Provide the [x, y] coordinate of the cell's center where the given text is located.  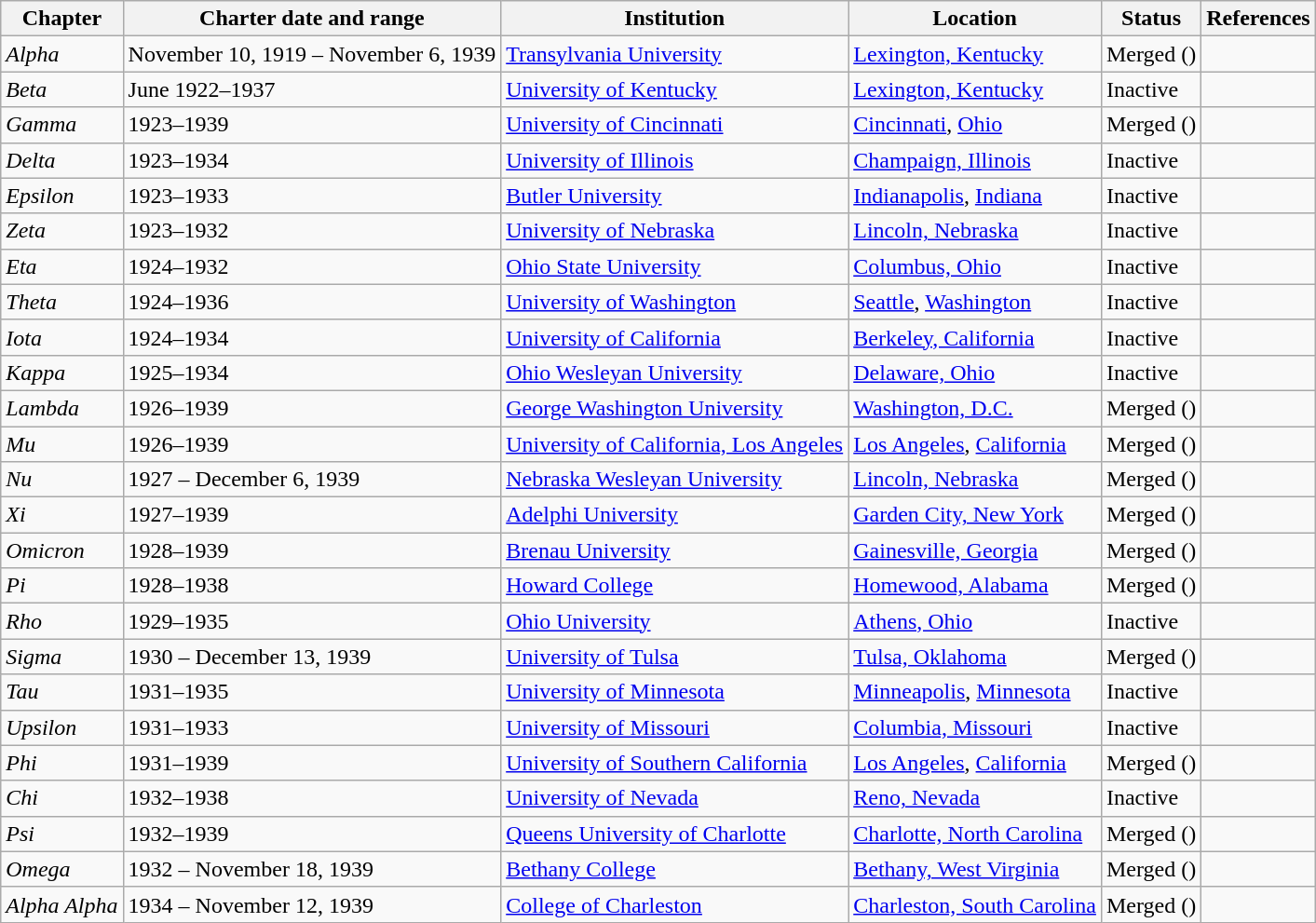
Transylvania University [674, 54]
Tau [61, 692]
1924–1936 [312, 302]
1932–1938 [312, 798]
Epsilon [61, 196]
1924–1934 [312, 337]
Rho [61, 621]
Phi [61, 763]
1929–1935 [312, 621]
1923–1932 [312, 231]
Sigma [61, 657]
Bethany College [674, 869]
1923–1933 [312, 196]
1927–1939 [312, 515]
Garden City, New York [975, 515]
Chi [61, 798]
Omicron [61, 550]
Butler University [674, 196]
Tulsa, Oklahoma [975, 657]
Ohio Wesleyan University [674, 373]
1923–1934 [312, 160]
Location [975, 19]
June 1922–1937 [312, 89]
Gamma [61, 125]
1932–1939 [312, 834]
Charleston, South Carolina [975, 904]
Columbus, Ohio [975, 266]
Seattle, Washington [975, 302]
Ohio University [674, 621]
Minneapolis, Minnesota [975, 692]
Howard College [674, 586]
Mu [61, 444]
Washington, D.C. [975, 408]
Adelphi University [674, 515]
Xi [61, 515]
Reno, Nevada [975, 798]
Status [1151, 19]
Iota [61, 337]
University of California [674, 337]
University of Southern California [674, 763]
1927 – December 6, 1939 [312, 480]
Zeta [61, 231]
Pi [61, 586]
University of Missouri [674, 727]
Charlotte, North Carolina [975, 834]
University of California, Los Angeles [674, 444]
Bethany, West Virginia [975, 869]
Charter date and range [312, 19]
University of Tulsa [674, 657]
Homewood, Alabama [975, 586]
1934 – November 12, 1939 [312, 904]
1931–1933 [312, 727]
Beta [61, 89]
Berkeley, California [975, 337]
University of Illinois [674, 160]
Institution [674, 19]
1931–1939 [312, 763]
Psi [61, 834]
Delta [61, 160]
1928–1938 [312, 586]
Upsilon [61, 727]
Gainesville, Georgia [975, 550]
Alpha Alpha [61, 904]
Alpha [61, 54]
1924–1932 [312, 266]
Lambda [61, 408]
1930 – December 13, 1939 [312, 657]
George Washington University [674, 408]
Athens, Ohio [975, 621]
University of Kentucky [674, 89]
1932 – November 18, 1939 [312, 869]
Queens University of Charlotte [674, 834]
Ohio State University [674, 266]
Columbia, Missouri [975, 727]
Delaware, Ohio [975, 373]
1931–1935 [312, 692]
Brenau University [674, 550]
University of Washington [674, 302]
Nu [61, 480]
1925–1934 [312, 373]
November 10, 1919 – November 6, 1939 [312, 54]
Nebraska Wesleyan University [674, 480]
Theta [61, 302]
Kappa [61, 373]
Omega [61, 869]
Indianapolis, Indiana [975, 196]
Eta [61, 266]
University of Nevada [674, 798]
References [1259, 19]
University of Nebraska [674, 231]
College of Charleston [674, 904]
1928–1939 [312, 550]
Champaign, Illinois [975, 160]
University of Cincinnati [674, 125]
1923–1939 [312, 125]
Chapter [61, 19]
University of Minnesota [674, 692]
Cincinnati, Ohio [975, 125]
